Provide the [X, Y] coordinate of the cell's center where the given text is located.  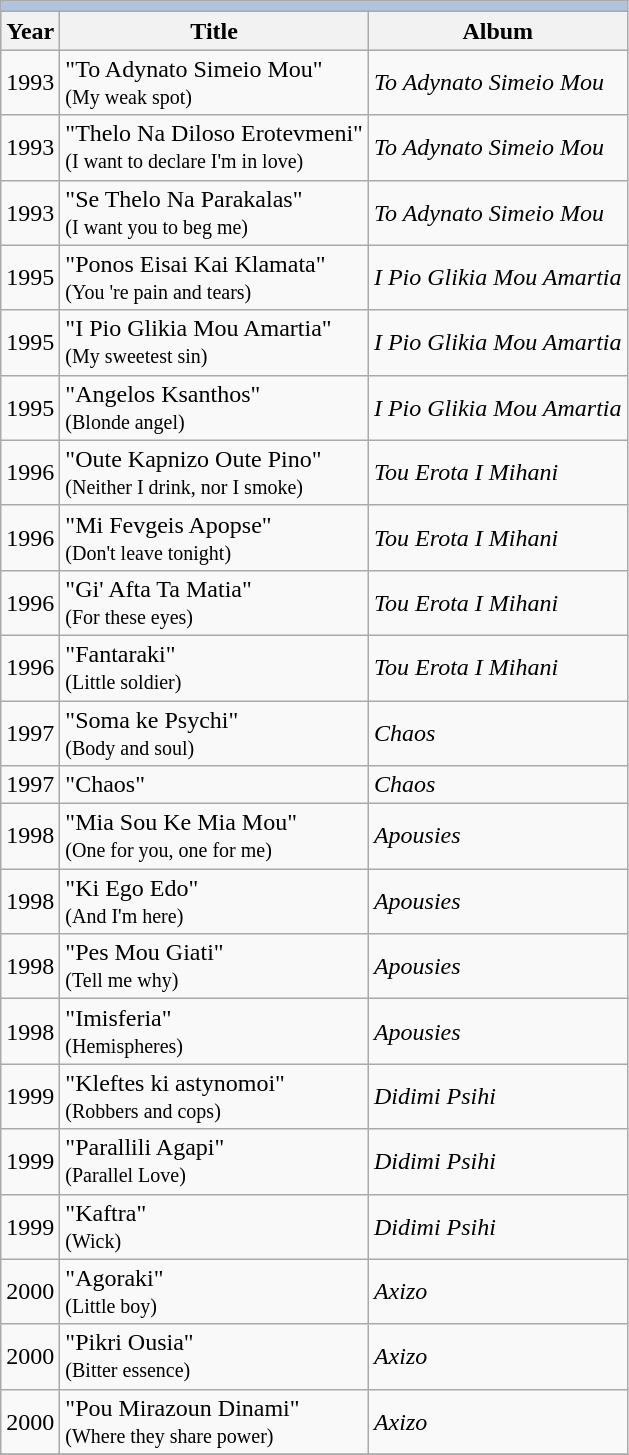
"Kleftes ki astynomoi"(Robbers and cops) [214, 1096]
"Mi Fevgeis Apopse"(Don't leave tonight) [214, 538]
"Agoraki"(Little boy) [214, 1292]
"I Pio Glikia Mou Amartia"(My sweetest sin) [214, 342]
Album [498, 31]
"Chaos" [214, 785]
"Ponos Eisai Kai Klamata"(You 're pain and tears) [214, 278]
"Pou Mirazoun Dinami"(Where they share power) [214, 1422]
"Se Thelo Na Parakalas"(I want you to beg me) [214, 212]
Title [214, 31]
"Parallili Agapi"(Parallel Love) [214, 1162]
"Pes Mou Giati"(Tell me why) [214, 966]
"To Adynato Simeio Mou"(My weak spot) [214, 82]
"Oute Kapnizo Oute Pino"(Neither I drink, nor I smoke) [214, 472]
"Soma ke Psychi"(Body and soul) [214, 732]
"Fantaraki"(Little soldier) [214, 668]
"Ki Ego Edo"(And I'm here) [214, 902]
"Thelo Na Diloso Erotevmeni"(I want to declare I'm in love) [214, 148]
Year [30, 31]
"Angelos Ksanthos"(Blonde angel) [214, 408]
"Pikri Ousia"(Bitter essence) [214, 1356]
"Mia Sou Ke Mia Mou"(One for you, one for me) [214, 836]
"Imisferia"(Hemispheres) [214, 1032]
"Gi' Afta Ta Matia"(For these eyes) [214, 602]
"Kaftra"(Wick) [214, 1226]
